For the text-containing cell, return its midpoint in (X, Y) coordinate format. 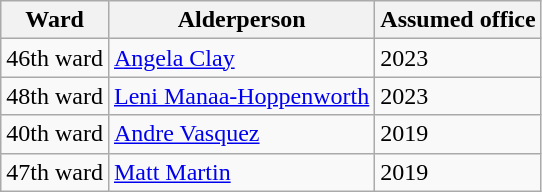
Andre Vasquez (241, 134)
40th ward (55, 134)
47th ward (55, 172)
Assumed office (458, 20)
46th ward (55, 58)
48th ward (55, 96)
Ward (55, 20)
Leni Manaa-Hoppenworth (241, 96)
Angela Clay (241, 58)
Alderperson (241, 20)
Matt Martin (241, 172)
